Find where the given text appears and provide that cell's center as [X, Y] coordinate. 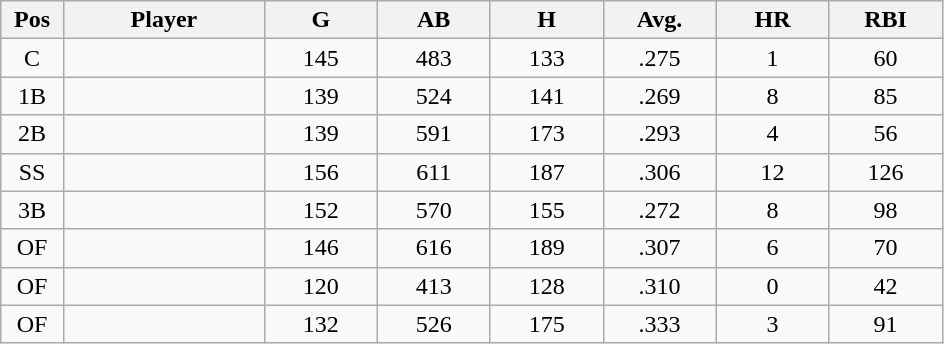
152 [320, 210]
1 [772, 58]
145 [320, 58]
.333 [660, 324]
6 [772, 248]
616 [434, 248]
483 [434, 58]
98 [886, 210]
141 [546, 96]
70 [886, 248]
.310 [660, 286]
AB [434, 20]
.269 [660, 96]
42 [886, 286]
128 [546, 286]
0 [772, 286]
189 [546, 248]
.306 [660, 172]
91 [886, 324]
RBI [886, 20]
3 [772, 324]
611 [434, 172]
H [546, 20]
126 [886, 172]
155 [546, 210]
146 [320, 248]
Player [164, 20]
SS [32, 172]
.272 [660, 210]
1B [32, 96]
.307 [660, 248]
G [320, 20]
570 [434, 210]
524 [434, 96]
526 [434, 324]
C [32, 58]
85 [886, 96]
120 [320, 286]
175 [546, 324]
173 [546, 134]
4 [772, 134]
56 [886, 134]
133 [546, 58]
132 [320, 324]
Avg. [660, 20]
591 [434, 134]
3B [32, 210]
.293 [660, 134]
187 [546, 172]
413 [434, 286]
.275 [660, 58]
156 [320, 172]
60 [886, 58]
2B [32, 134]
Pos [32, 20]
12 [772, 172]
HR [772, 20]
